Return the [x, y] coordinate for the center point of the cell that contains the specified text.  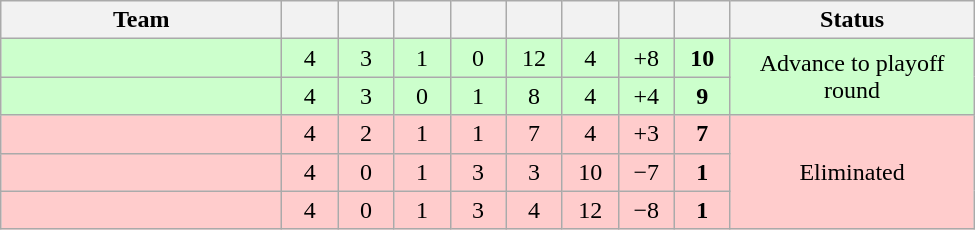
−7 [646, 172]
Team [142, 20]
+4 [646, 96]
Eliminated [852, 172]
+8 [646, 58]
Status [852, 20]
8 [534, 96]
9 [702, 96]
2 [366, 134]
−8 [646, 210]
+3 [646, 134]
Advance to playoff round [852, 77]
